Output the [X, Y] coordinate of the center of the cell containing the given text.  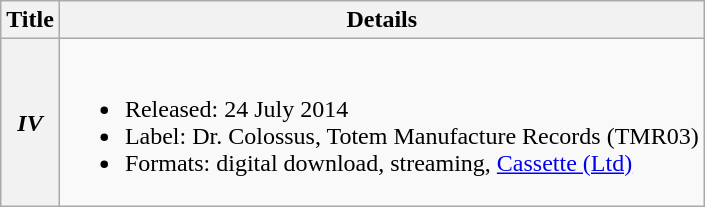
Released: 24 July 2014Label: Dr. Colossus, Totem Manufacture Records (TMR03)Formats: digital download, streaming, Cassette (Ltd) [382, 122]
Title [30, 20]
IV [30, 122]
Details [382, 20]
